From the cell containing the given text, extract its center point as (x, y) coordinate. 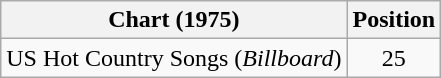
Chart (1975) (174, 20)
Position (394, 20)
25 (394, 58)
US Hot Country Songs (Billboard) (174, 58)
